From the cell containing the given text, extract its center point as [X, Y] coordinate. 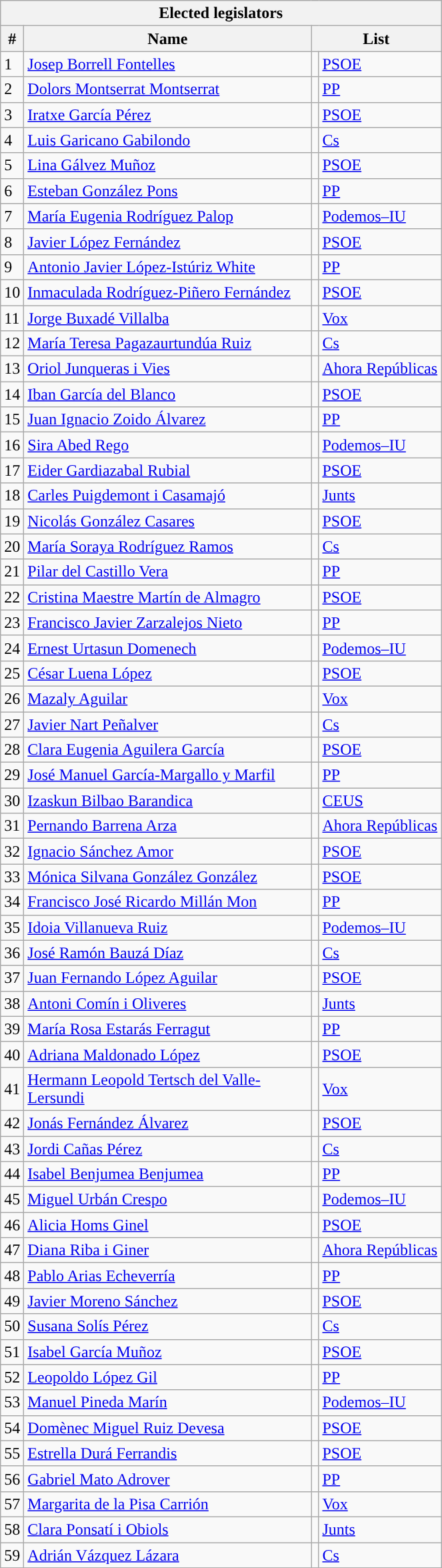
Pernando Barrena Arza [168, 826]
Gabriel Mato Adrover [168, 1479]
Esteban González Pons [168, 191]
Francisco Javier Zarzalejos Nieto [168, 623]
# [12, 39]
Elected legislators [221, 13]
List [376, 39]
Leopoldo López Gil [168, 1377]
3 [12, 115]
4 [12, 140]
23 [12, 623]
52 [12, 1377]
5 [12, 165]
Name [168, 39]
Jordi Cañas Pérez [168, 1148]
Javier Moreno Sánchez [168, 1301]
Inmaculada Rodríguez-Piñero Fernández [168, 292]
Adrián Vázquez Lázara [168, 1555]
25 [12, 673]
Javier Nart Peñalver [168, 724]
46 [12, 1225]
13 [12, 369]
43 [12, 1148]
39 [12, 1029]
51 [12, 1352]
20 [12, 546]
18 [12, 496]
Iban García del Blanco [168, 394]
Susana Solís Pérez [168, 1326]
Pablo Arias Echeverría [168, 1276]
Clara Eugenia Aguilera García [168, 750]
Cristina Maestre Martín de Almagro [168, 597]
Jonás Fernández Álvarez [168, 1123]
María Rosa Estarás Ferragut [168, 1029]
María Teresa Pagazaurtundúa Ruiz [168, 344]
56 [12, 1479]
15 [12, 420]
Eider Gardiazabal Rubial [168, 470]
31 [12, 826]
30 [12, 801]
33 [12, 877]
Domènec Miguel Ruiz Devesa [168, 1428]
Juan Ignacio Zoido Álvarez [168, 420]
Manuel Pineda Marín [168, 1403]
41 [12, 1089]
17 [12, 470]
Mazaly Aguilar [168, 699]
11 [12, 318]
44 [12, 1174]
Izaskun Bilbao Barandica [168, 801]
Isabel Benjumea Benjumea [168, 1174]
Lina Gálvez Muñoz [168, 165]
16 [12, 445]
36 [12, 953]
48 [12, 1276]
María Soraya Rodríguez Ramos [168, 546]
César Luena López [168, 673]
Ignacio Sánchez Amor [168, 851]
9 [12, 267]
Clara Ponsatí i Obiols [168, 1529]
Oriol Junqueras i Vies [168, 369]
58 [12, 1529]
Margarita de la Pisa Carrión [168, 1504]
42 [12, 1123]
María Eugenia Rodríguez Palop [168, 216]
Jorge Buxadé Villalba [168, 318]
Idoia Villanueva Ruiz [168, 927]
Juan Fernando López Aguilar [168, 978]
Pilar del Castillo Vera [168, 572]
Iratxe García Pérez [168, 115]
Antoni Comín i Oliveres [168, 1004]
Sira Abed Rego [168, 445]
49 [12, 1301]
8 [12, 242]
29 [12, 775]
27 [12, 724]
24 [12, 648]
10 [12, 292]
Isabel García Muñoz [168, 1352]
José Ramón Bauzá Díaz [168, 953]
53 [12, 1403]
Francisco José Ricardo Millán Mon [168, 902]
Nicolás González Casares [168, 521]
28 [12, 750]
38 [12, 1004]
12 [12, 344]
37 [12, 978]
José Manuel García-Margallo y Marfil [168, 775]
40 [12, 1054]
Diana Riba i Giner [168, 1250]
22 [12, 597]
47 [12, 1250]
7 [12, 216]
59 [12, 1555]
Javier López Fernández [168, 242]
Estrella Durá Ferrandis [168, 1453]
21 [12, 572]
Luis Garicano Gabilondo [168, 140]
Josep Borrell Fontelles [168, 64]
Dolors Montserrat Montserrat [168, 89]
32 [12, 851]
Hermann Leopold Tertsch del Valle-Lersundi [168, 1089]
54 [12, 1428]
14 [12, 394]
6 [12, 191]
Ernest Urtasun Domenech [168, 648]
Antonio Javier López-Istúriz White [168, 267]
1 [12, 64]
55 [12, 1453]
50 [12, 1326]
34 [12, 902]
Mónica Silvana González González [168, 877]
45 [12, 1200]
Adriana Maldonado López [168, 1054]
19 [12, 521]
Alicia Homs Ginel [168, 1225]
Miguel Urbán Crespo [168, 1200]
26 [12, 699]
57 [12, 1504]
35 [12, 927]
2 [12, 89]
CEUS [380, 801]
Carles Puigdemont i Casamajó [168, 496]
